Pinpoint the cell where the given text exists, returning its [X, Y] midpoint coordinate. 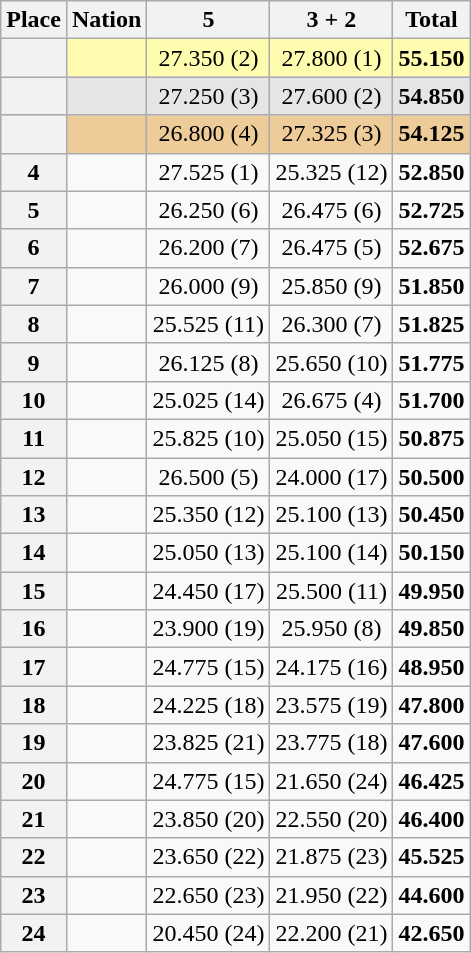
23.575 (19) [332, 705]
6 [34, 248]
46.400 [432, 819]
25.650 (10) [332, 362]
18 [34, 705]
15 [34, 591]
50.450 [432, 515]
25.525 (11) [208, 324]
12 [34, 477]
27.325 (3) [332, 134]
50.500 [432, 477]
21 [34, 819]
51.850 [432, 286]
27.250 (3) [208, 96]
52.725 [432, 210]
50.150 [432, 553]
51.825 [432, 324]
52.850 [432, 172]
27.600 (2) [332, 96]
52.675 [432, 248]
23 [34, 895]
25.325 (12) [332, 172]
Place [34, 20]
24.000 (17) [332, 477]
26.475 (5) [332, 248]
Nation [106, 20]
24 [34, 933]
24.225 (18) [208, 705]
25.025 (14) [208, 400]
25.050 (13) [208, 553]
21.875 (23) [332, 857]
22.650 (23) [208, 895]
17 [34, 667]
20.450 (24) [208, 933]
26.200 (7) [208, 248]
26.675 (4) [332, 400]
50.875 [432, 438]
3 + 2 [332, 20]
47.800 [432, 705]
22.550 (20) [332, 819]
27.800 (1) [332, 58]
25.100 (14) [332, 553]
25.350 (12) [208, 515]
46.425 [432, 781]
8 [34, 324]
51.775 [432, 362]
42.650 [432, 933]
7 [34, 286]
26.125 (8) [208, 362]
51.700 [432, 400]
45.525 [432, 857]
25.850 (9) [332, 286]
26.800 (4) [208, 134]
26.500 (5) [208, 477]
24.450 (17) [208, 591]
26.250 (6) [208, 210]
55.150 [432, 58]
25.050 (15) [332, 438]
49.950 [432, 591]
19 [34, 743]
54.125 [432, 134]
27.525 (1) [208, 172]
11 [34, 438]
9 [34, 362]
25.100 (13) [332, 515]
23.850 (20) [208, 819]
49.850 [432, 629]
25.950 (8) [332, 629]
10 [34, 400]
22 [34, 857]
48.950 [432, 667]
Total [432, 20]
23.650 (22) [208, 857]
54.850 [432, 96]
44.600 [432, 895]
22.200 (21) [332, 933]
21.950 (22) [332, 895]
26.300 (7) [332, 324]
21.650 (24) [332, 781]
25.500 (11) [332, 591]
4 [34, 172]
47.600 [432, 743]
23.825 (21) [208, 743]
13 [34, 515]
23.900 (19) [208, 629]
26.000 (9) [208, 286]
25.825 (10) [208, 438]
16 [34, 629]
23.775 (18) [332, 743]
27.350 (2) [208, 58]
26.475 (6) [332, 210]
14 [34, 553]
20 [34, 781]
24.175 (16) [332, 667]
